Return the [x, y] coordinate for the center point of the cell that contains the specified text.  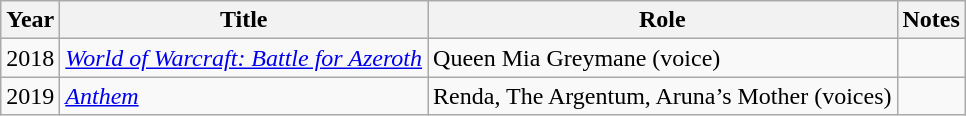
Year [30, 20]
Notes [931, 20]
Anthem [244, 96]
Title [244, 20]
Renda, The Argentum, Aruna’s Mother (voices) [662, 96]
World of Warcraft: Battle for Azeroth [244, 58]
Queen Mia Greymane (voice) [662, 58]
Role [662, 20]
2018 [30, 58]
2019 [30, 96]
